Return [X, Y] of the center of cell containing provided text 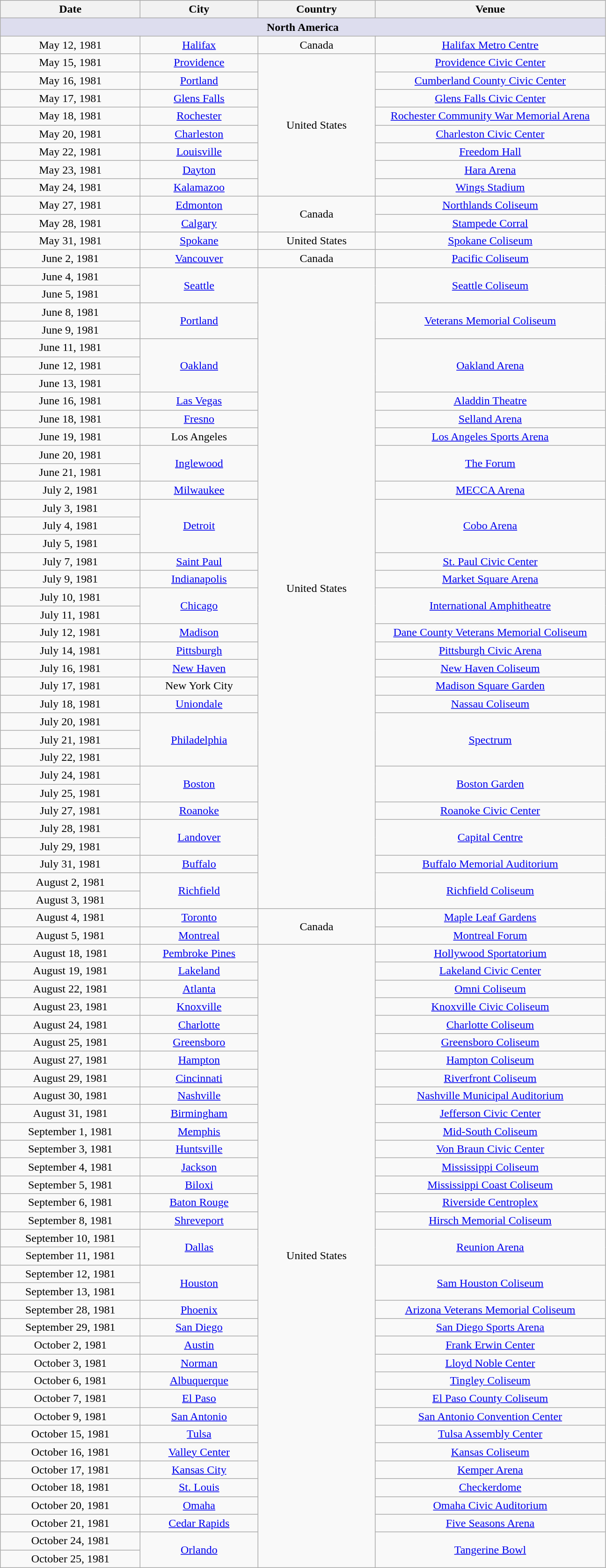
Los Angeles Sports Arena [490, 437]
August 3, 1981 [70, 900]
Tulsa Assembly Center [490, 1434]
Seattle [199, 285]
Dane County Veterans Memorial Coliseum [490, 633]
Roanoke Civic Center [490, 811]
Halifax [199, 45]
July 14, 1981 [70, 650]
Providence [199, 63]
May 22, 1981 [70, 152]
Memphis [199, 1131]
September 13, 1981 [70, 1291]
Hara Arena [490, 169]
May 12, 1981 [70, 45]
Cumberland County Civic Center [490, 80]
July 9, 1981 [70, 579]
July 5, 1981 [70, 544]
Chicago [199, 606]
Mississippi Coliseum [490, 1167]
The Forum [490, 463]
October 17, 1981 [70, 1470]
El Paso County Coliseum [490, 1399]
Charlotte [199, 1024]
Knoxville Civic Coliseum [490, 1006]
July 25, 1981 [70, 793]
Dallas [199, 1247]
Hampton [199, 1060]
Oakland Arena [490, 365]
Philadelphia [199, 739]
Omni Coliseum [490, 989]
October 16, 1981 [70, 1452]
July 10, 1981 [70, 597]
Northlands Coliseum [490, 205]
Maple Leaf Gardens [490, 918]
Reunion Arena [490, 1247]
May 23, 1981 [70, 169]
Buffalo Memorial Auditorium [490, 864]
June 8, 1981 [70, 312]
Uniondale [199, 704]
September 5, 1981 [70, 1185]
Cincinnati [199, 1078]
Knoxville [199, 1006]
June 16, 1981 [70, 401]
El Paso [199, 1399]
MECCA Arena [490, 490]
Landover [199, 838]
July 12, 1981 [70, 633]
Lloyd Noble Center [490, 1363]
July 7, 1981 [70, 562]
June 12, 1981 [70, 365]
Calgary [199, 223]
July 28, 1981 [70, 829]
May 31, 1981 [70, 241]
August 30, 1981 [70, 1096]
Checkerdome [490, 1488]
Date [70, 9]
July 31, 1981 [70, 864]
Sam Houston Coliseum [490, 1283]
Omaha Civic Auditorium [490, 1505]
Rochester Community War Memorial Arena [490, 116]
Hampton Coliseum [490, 1060]
Houston [199, 1283]
Tulsa [199, 1434]
May 28, 1981 [70, 223]
June 18, 1981 [70, 419]
Selland Arena [490, 419]
Montreal [199, 935]
Boston Garden [490, 784]
Pittsburgh Civic Arena [490, 650]
July 20, 1981 [70, 722]
Venue [490, 9]
City [199, 9]
Arizona Veterans Memorial Coliseum [490, 1309]
June 5, 1981 [70, 294]
May 15, 1981 [70, 63]
Hollywood Sportatorium [490, 953]
Biloxi [199, 1185]
San Antonio Convention Center [490, 1416]
Los Angeles [199, 437]
Charlotte Coliseum [490, 1024]
Veterans Memorial Coliseum [490, 321]
New Haven [199, 668]
Nashville [199, 1096]
Dayton [199, 169]
Richfield [199, 891]
May 16, 1981 [70, 80]
Spokane [199, 241]
June 2, 1981 [70, 259]
Kansas City [199, 1470]
New York City [199, 686]
Von Braun Civic Center [490, 1149]
Cedar Rapids [199, 1523]
Spokane Coliseum [490, 241]
San Diego [199, 1327]
Five Seasons Arena [490, 1523]
September 11, 1981 [70, 1256]
Omaha [199, 1505]
October 20, 1981 [70, 1505]
August 23, 1981 [70, 1006]
October 18, 1981 [70, 1488]
October 15, 1981 [70, 1434]
September 3, 1981 [70, 1149]
Rochester [199, 116]
Stampede Corral [490, 223]
July 29, 1981 [70, 846]
Inglewood [199, 463]
June 13, 1981 [70, 383]
Pittsburgh [199, 650]
October 9, 1981 [70, 1416]
Fresno [199, 419]
October 3, 1981 [70, 1363]
Roanoke [199, 811]
Kansas Coliseum [490, 1452]
Baton Rouge [199, 1203]
Louisville [199, 152]
May 20, 1981 [70, 134]
September 12, 1981 [70, 1274]
San Antonio [199, 1416]
June 20, 1981 [70, 454]
Jackson [199, 1167]
Pacific Coliseum [490, 259]
San Diego Sports Arena [490, 1327]
Oakland [199, 365]
Vancouver [199, 259]
July 17, 1981 [70, 686]
August 5, 1981 [70, 935]
September 6, 1981 [70, 1203]
Frank Erwin Center [490, 1345]
Freedom Hall [490, 152]
Mississippi Coast Coliseum [490, 1185]
Greensboro Coliseum [490, 1042]
Detroit [199, 525]
August 4, 1981 [70, 918]
May 24, 1981 [70, 187]
October 6, 1981 [70, 1381]
New Haven Coliseum [490, 668]
Boston [199, 784]
August 24, 1981 [70, 1024]
Indianapolis [199, 579]
July 4, 1981 [70, 526]
Albuquerque [199, 1381]
October 25, 1981 [70, 1559]
July 16, 1981 [70, 668]
Milwaukee [199, 490]
August 27, 1981 [70, 1060]
Huntsville [199, 1149]
Jefferson Civic Center [490, 1114]
August 18, 1981 [70, 953]
Lakeland Civic Center [490, 971]
Spectrum [490, 739]
October 2, 1981 [70, 1345]
October 24, 1981 [70, 1541]
Glens Falls Civic Center [490, 98]
Kalamazoo [199, 187]
Madison Square Garden [490, 686]
Buffalo [199, 864]
Riverfront Coliseum [490, 1078]
Phoenix [199, 1309]
May 27, 1981 [70, 205]
Country [316, 9]
Madison [199, 633]
Las Vegas [199, 401]
Greensboro [199, 1042]
International Amphitheatre [490, 606]
Montreal Forum [490, 935]
Birmingham [199, 1114]
Austin [199, 1345]
St. Louis [199, 1488]
Shreveport [199, 1220]
June 9, 1981 [70, 330]
July 2, 1981 [70, 490]
Mid-South Coliseum [490, 1131]
September 8, 1981 [70, 1220]
July 24, 1981 [70, 775]
Richfield Coliseum [490, 891]
Toronto [199, 918]
Tangerine Bowl [490, 1550]
Wings Stadium [490, 187]
September 1, 1981 [70, 1131]
Atlanta [199, 989]
Nassau Coliseum [490, 704]
Edmonton [199, 205]
July 22, 1981 [70, 757]
Kemper Arena [490, 1470]
August 2, 1981 [70, 882]
September 4, 1981 [70, 1167]
Saint Paul [199, 562]
Charleston Civic Center [490, 134]
June 4, 1981 [70, 277]
Lakeland [199, 971]
August 29, 1981 [70, 1078]
Pembroke Pines [199, 953]
June 21, 1981 [70, 472]
St. Paul Civic Center [490, 562]
October 7, 1981 [70, 1399]
May 18, 1981 [70, 116]
July 11, 1981 [70, 615]
Providence Civic Center [490, 63]
September 28, 1981 [70, 1309]
June 11, 1981 [70, 348]
Halifax Metro Centre [490, 45]
July 3, 1981 [70, 508]
Market Square Arena [490, 579]
Nashville Municipal Auditorium [490, 1096]
Seattle Coliseum [490, 285]
Riverside Centroplex [490, 1203]
July 27, 1981 [70, 811]
August 31, 1981 [70, 1114]
September 29, 1981 [70, 1327]
North America [303, 27]
Glens Falls [199, 98]
September 10, 1981 [70, 1238]
August 22, 1981 [70, 989]
Cobo Arena [490, 525]
Charleston [199, 134]
Valley Center [199, 1452]
July 18, 1981 [70, 704]
October 21, 1981 [70, 1523]
Norman [199, 1363]
August 25, 1981 [70, 1042]
Tingley Coliseum [490, 1381]
May 17, 1981 [70, 98]
Orlando [199, 1550]
August 19, 1981 [70, 971]
Capital Centre [490, 838]
Hirsch Memorial Coliseum [490, 1220]
June 19, 1981 [70, 437]
July 21, 1981 [70, 739]
Aladdin Theatre [490, 401]
